Scan for the cell matching the given text and deliver its [x, y] coordinate at center. 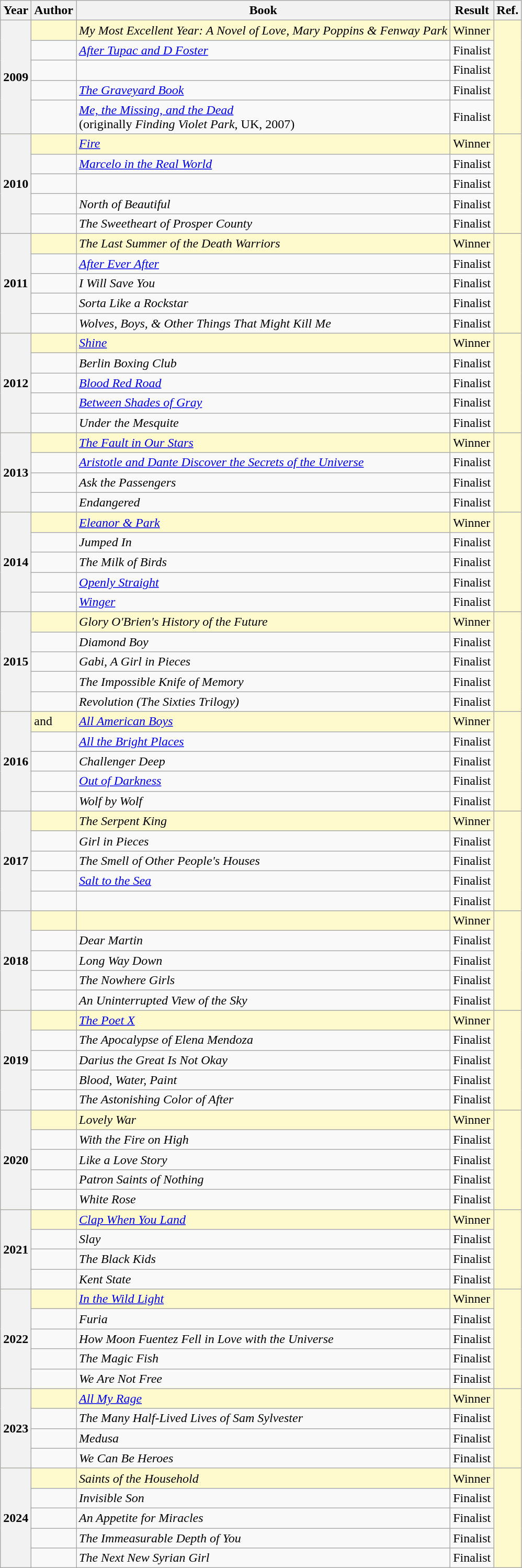
The Milk of Birds [264, 562]
Shine [264, 343]
Author [54, 10]
Berlin Boxing Club [264, 363]
Like a Love Story [264, 1159]
Fire [264, 144]
and [54, 721]
Result [472, 10]
2024 [16, 1518]
The Astonishing Color of After [264, 1100]
Openly Straight [264, 582]
The Black Kids [264, 1259]
Blood, Water, Paint [264, 1080]
2022 [16, 1339]
Blood Red Road [264, 383]
We Are Not Free [264, 1379]
All American Boys [264, 721]
Wolf by Wolf [264, 801]
Saints of the Household [264, 1478]
2023 [16, 1428]
Lovely War [264, 1120]
2016 [16, 761]
Out of Darkness [264, 781]
The Graveyard Book [264, 90]
We Can Be Heroes [264, 1458]
Slay [264, 1239]
2020 [16, 1159]
2014 [16, 562]
2011 [16, 283]
Glory O'Brien's History of the Future [264, 622]
2013 [16, 472]
Aristotle and Dante Discover the Secrets of the Universe [264, 462]
Winger [264, 602]
Under the Mesquite [264, 423]
How Moon Fuentez Fell in Love with the Universe [264, 1339]
The Immeasurable Depth of You [264, 1538]
The Last Summer of the Death Warriors [264, 243]
Kent State [264, 1279]
The Nowhere Girls [264, 980]
The Impossible Knife of Memory [264, 682]
Eleanor & Park [264, 522]
2019 [16, 1060]
2009 [16, 77]
The Smell of Other People's Houses [264, 861]
White Rose [264, 1199]
An Uninterrupted View of the Sky [264, 1000]
After Tupac and D Foster [264, 50]
2021 [16, 1249]
Year [16, 10]
I Will Save You [264, 284]
Ref. [507, 10]
All the Bright Places [264, 741]
Furia [264, 1319]
2015 [16, 662]
The Serpent King [264, 821]
2012 [16, 383]
The Many Half-Lived Lives of Sam Sylvester [264, 1418]
Wolves, Boys, & Other Things That Might Kill Me [264, 323]
Long Way Down [264, 961]
2017 [16, 861]
Darius the Great Is Not Okay [264, 1060]
Me, the Missing, and the Dead (originally Finding Violet Park, UK, 2007) [264, 117]
Marcelo in the Real World [264, 164]
2018 [16, 961]
Jumped In [264, 542]
The Apocalypse of Elena Mendoza [264, 1040]
After Ever After [264, 263]
The Next New Syrian Girl [264, 1558]
My Most Excellent Year: A Novel of Love, Mary Poppins & Fenway Park [264, 30]
Challenger Deep [264, 761]
Book [264, 10]
The Poet X [264, 1020]
In the Wild Light [264, 1299]
With the Fire on High [264, 1140]
Diamond Boy [264, 642]
An Appetite for Miracles [264, 1518]
Invisible Son [264, 1498]
Girl in Pieces [264, 841]
Salt to the Sea [264, 881]
The Fault in Our Stars [264, 443]
Sorta Like a Rockstar [264, 303]
Revolution (The Sixties Trilogy) [264, 702]
North of Beautiful [264, 204]
2010 [16, 184]
Patron Saints of Nothing [264, 1179]
Medusa [264, 1438]
The Magic Fish [264, 1359]
The Sweetheart of Prosper County [264, 223]
Gabi, A Girl in Pieces [264, 662]
Endangered [264, 502]
Between Shades of Gray [264, 403]
All My Rage [264, 1398]
Clap When You Land [264, 1220]
Ask the Passengers [264, 482]
Dear Martin [264, 941]
